Capture the cell that displays the provided text and extract its [x, y] central coordinate. 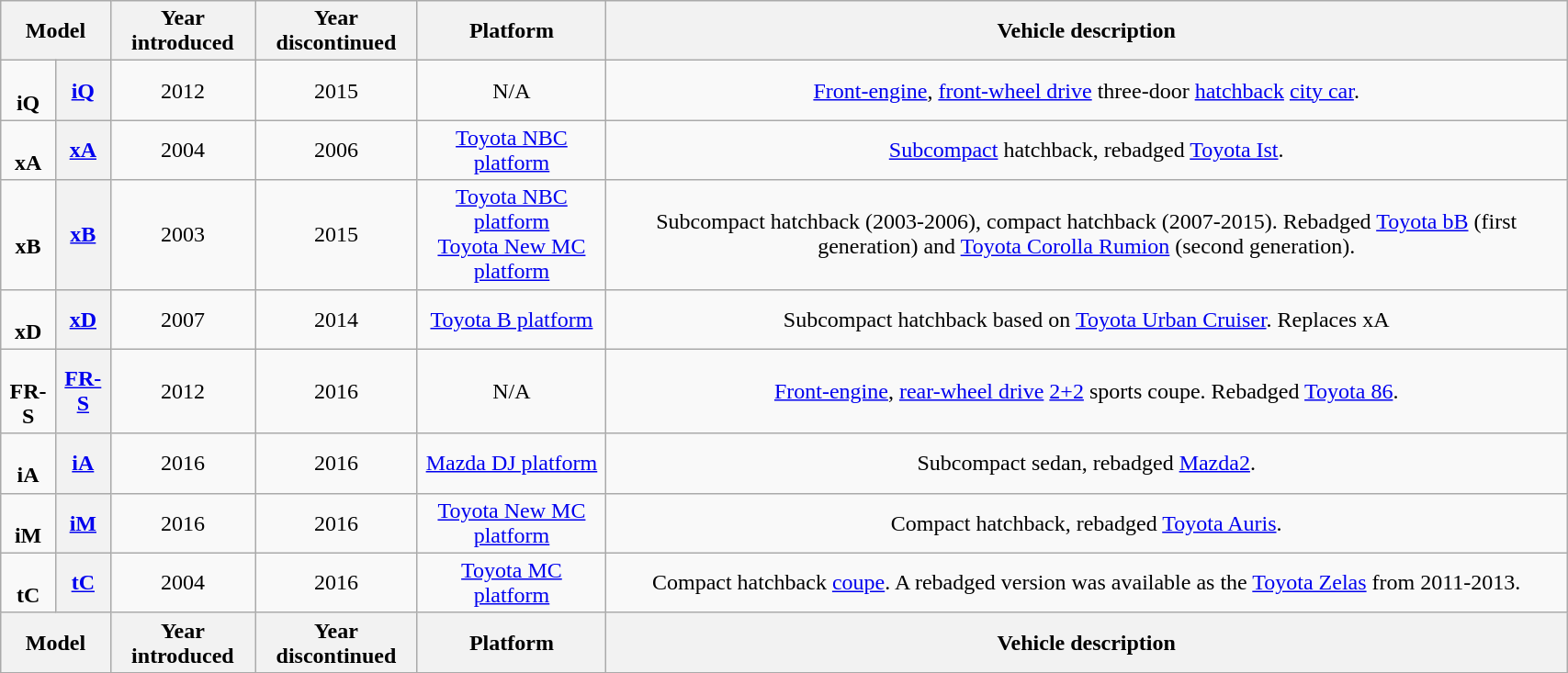
Front-engine, rear-wheel drive 2+2 sports coupe. Rebadged Toyota 86. [1087, 391]
Toyota B platform [512, 320]
Mazda DJ platform [512, 463]
2007 [182, 320]
2014 [336, 320]
Subcompact hatchback based on Toyota Urban Cruiser. Replaces xA [1087, 320]
Toyota NBC platformToyota New MC platform [512, 235]
Subcompact sedan, rebadged Mazda2. [1087, 463]
2006 [336, 151]
Compact hatchback coupe. A rebadged version was available as the Toyota Zelas from 2011-2013. [1087, 582]
Front-engine, front-wheel drive three-door hatchback city car. [1087, 90]
Compact hatchback, rebadged Toyota Auris. [1087, 523]
Toyota New MC platform [512, 523]
Toyota NBC platform [512, 151]
Subcompact hatchback, rebadged Toyota Ist. [1087, 151]
2003 [182, 235]
Subcompact hatchback (2003-2006), compact hatchback (2007-2015). Rebadged Toyota bB (first generation) and Toyota Corolla Rumion (second generation). [1087, 235]
Toyota MC platform [512, 582]
